Determine the [X, Y] coordinate at the center of the cell enclosing the given text.  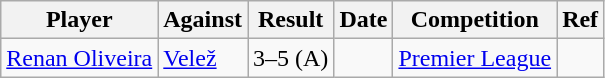
Velež [203, 58]
Premier League [475, 58]
Renan Oliveira [80, 58]
Against [203, 20]
Competition [475, 20]
Player [80, 20]
Result [291, 20]
Date [364, 20]
3–5 (A) [291, 58]
Ref [580, 20]
